Locate the cell with the specified text and output its [X, Y] center coordinate. 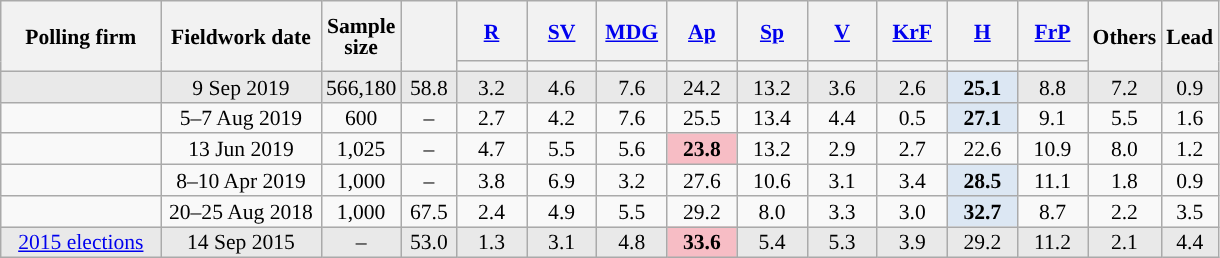
FrP [1052, 31]
600 [361, 118]
1.2 [1190, 150]
3.6 [842, 86]
2.4 [491, 212]
22.6 [982, 150]
11.2 [1052, 242]
4.2 [562, 118]
3.9 [912, 242]
1,025 [361, 150]
6.9 [562, 180]
9 Sep 2019 [241, 86]
24.2 [702, 86]
10.9 [1052, 150]
2.9 [842, 150]
MDG [632, 31]
9.1 [1052, 118]
5.4 [772, 242]
8.7 [1052, 212]
2.1 [1125, 242]
SV [562, 31]
1.6 [1190, 118]
1.8 [1125, 180]
566,180 [361, 86]
7.2 [1125, 86]
10.6 [772, 180]
Others [1125, 36]
3.0 [912, 212]
28.5 [982, 180]
27.6 [702, 180]
5.6 [632, 150]
2.6 [912, 86]
53.0 [428, 242]
11.1 [1052, 180]
32.7 [982, 212]
20–25 Aug 2018 [241, 212]
25.5 [702, 118]
5.3 [842, 242]
3.8 [491, 180]
V [842, 31]
R [491, 31]
23.8 [702, 150]
Sp [772, 31]
3.5 [1190, 212]
8–10 Apr 2019 [241, 180]
25.1 [982, 86]
KrF [912, 31]
3.3 [842, 212]
4.6 [562, 86]
4.8 [632, 242]
3.4 [912, 180]
67.5 [428, 212]
58.8 [428, 86]
4.9 [562, 212]
H [982, 31]
Fieldwork date [241, 36]
Lead [1190, 36]
2015 elections [81, 242]
4.7 [491, 150]
13.4 [772, 118]
Samplesize [361, 36]
33.6 [702, 242]
27.1 [982, 118]
1.3 [491, 242]
14 Sep 2015 [241, 242]
2.2 [1125, 212]
5–7 Aug 2019 [241, 118]
Polling firm [81, 36]
8.8 [1052, 86]
0.5 [912, 118]
Ap [702, 31]
13 Jun 2019 [241, 150]
